Find where the given text appears and provide that cell's center as (x, y) coordinate. 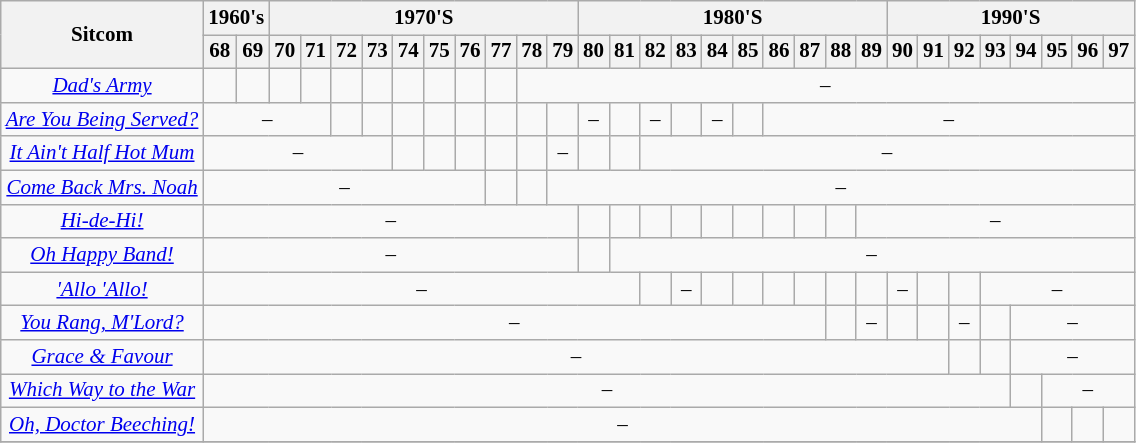
1970'S (424, 18)
79 (562, 52)
Come Back Mrs. Noah (102, 187)
'Allo 'Allo! (102, 289)
86 (778, 52)
88 (840, 52)
77 (500, 52)
96 (1088, 52)
78 (532, 52)
Dad's Army (102, 86)
83 (686, 52)
93 (996, 52)
92 (964, 52)
Oh, Doctor Beeching! (102, 424)
70 (284, 52)
It Ain't Half Hot Mum (102, 153)
91 (934, 52)
84 (718, 52)
85 (748, 52)
Are You Being Served? (102, 119)
1980'S (732, 18)
89 (872, 52)
81 (624, 52)
Sitcom (102, 35)
87 (810, 52)
75 (440, 52)
80 (594, 52)
1960's (236, 18)
71 (316, 52)
Hi-de-Hi! (102, 221)
Grace & Favour (102, 357)
94 (1026, 52)
73 (378, 52)
95 (1056, 52)
1990'S (1010, 18)
68 (220, 52)
76 (470, 52)
82 (656, 52)
72 (346, 52)
97 (1118, 52)
Oh Happy Band! (102, 255)
74 (408, 52)
90 (902, 52)
69 (252, 52)
Which Way to the War (102, 391)
You Rang, M'Lord? (102, 323)
